Determine the (X, Y) coordinate at the center of the cell enclosing the given text.  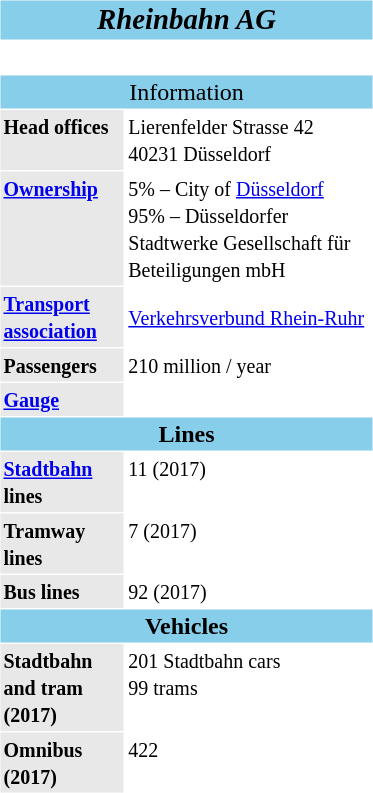
Lines (186, 434)
Verkehrsverbund Rhein-Ruhr (248, 317)
Stadtbahn and tram(2017) (62, 688)
Transport association (62, 317)
92 (2017) (248, 592)
210 million / year (248, 364)
Passengers (62, 364)
Lierenfelder Strasse 4240231 Düsseldorf (248, 140)
422 (248, 762)
201 Stadtbahn cars99 trams (248, 688)
5% – City of Düsseldorf95% – Düsseldorfer Stadtwerke Gesellschaft für Beteiligungen mbH (248, 229)
Stadtbahn lines (62, 482)
Rheinbahn AG (186, 20)
Head offices (62, 140)
Gauge (62, 400)
11 (2017) (248, 482)
7 (2017) (248, 544)
Tramway lines (62, 544)
Information (186, 92)
Bus lines (62, 592)
Ownership (62, 229)
Vehicles (186, 626)
Omnibus(2017) (62, 762)
